Find where the given text appears and provide that cell's center as [X, Y] coordinate. 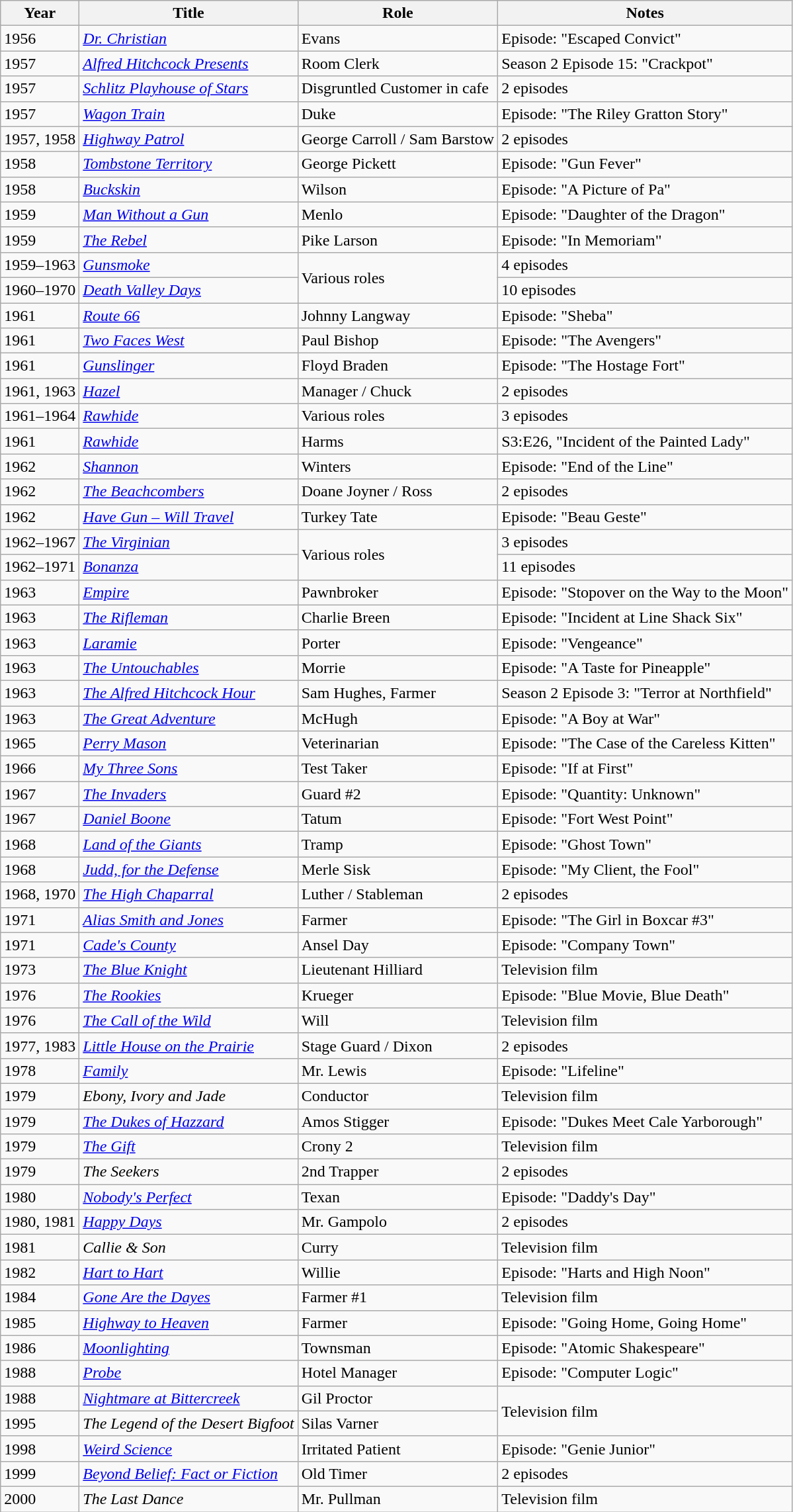
Episode: "The Hostage Fort" [646, 366]
4 episodes [646, 265]
Merle Sisk [398, 869]
Stage Guard / Dixon [398, 1045]
Nobody's Perfect [188, 1197]
1977, 1983 [40, 1045]
Episode: "Lifeline" [646, 1071]
Highway Patrol [188, 139]
Farmer #1 [398, 1298]
Disgruntled Customer in cafe [398, 89]
1962–1967 [40, 542]
1968, 1970 [40, 895]
Daniel Boone [188, 819]
Pike Larson [398, 240]
Texan [398, 1197]
Room Clerk [398, 64]
1966 [40, 769]
The Untouchables [188, 668]
Route 66 [188, 316]
2000 [40, 1499]
Schlitz Playhouse of Stars [188, 89]
Episode: "The Avengers" [646, 341]
Title [188, 13]
Johnny Langway [398, 316]
Notes [646, 13]
Laramie [188, 643]
1984 [40, 1298]
Weird Science [188, 1448]
Episode: "Daddy's Day" [646, 1197]
Dr. Christian [188, 38]
2nd Trapper [398, 1172]
Alias Smith and Jones [188, 920]
Episode: "My Client, the Fool" [646, 869]
Will [398, 1020]
Probe [188, 1373]
Alfred Hitchcock Presents [188, 64]
Curry [398, 1247]
1959–1963 [40, 265]
Hotel Manager [398, 1373]
1998 [40, 1448]
Lieutenant Hilliard [398, 970]
Menlo [398, 214]
Gone Are the Dayes [188, 1298]
Wilson [398, 189]
Mr. Lewis [398, 1071]
1957, 1958 [40, 139]
The Rifleman [188, 617]
Luther / Stableman [398, 895]
Episode: "If at First" [646, 769]
Year [40, 13]
Episode: "Dukes Meet Cale Yarborough" [646, 1122]
Hazel [188, 391]
Episode: "The Riley Gratton Story" [646, 114]
The Rookies [188, 995]
1960–1970 [40, 290]
Ebony, Ivory and Jade [188, 1096]
Crony 2 [398, 1147]
Doane Joyner / Ross [398, 492]
Episode: "Computer Logic" [646, 1373]
The Seekers [188, 1172]
Tramp [398, 844]
Hart to Hart [188, 1272]
1985 [40, 1323]
My Three Sons [188, 769]
Gil Proctor [398, 1398]
The Beachcombers [188, 492]
Episode: "Genie Junior" [646, 1448]
Gunsmoke [188, 265]
Episode: "A Picture of Pa" [646, 189]
The High Chaparral [188, 895]
Sam Hughes, Farmer [398, 693]
Paul Bishop [398, 341]
Episode: "Atomic Shakespeare" [646, 1348]
Episode: "Company Town" [646, 945]
Tombstone Territory [188, 164]
Willie [398, 1272]
Krueger [398, 995]
Bonanza [188, 567]
Episode: "Daughter of the Dragon" [646, 214]
1962–1971 [40, 567]
Episode: "Vengeance" [646, 643]
The Virginian [188, 542]
S3:E26, "Incident of the Painted Lady" [646, 441]
Episode: "Harts and High Noon" [646, 1272]
Episode: "End of the Line" [646, 467]
1973 [40, 970]
Highway to Heaven [188, 1323]
Death Valley Days [188, 290]
Man Without a Gun [188, 214]
1978 [40, 1071]
Buckskin [188, 189]
Episode: "A Boy at War" [646, 718]
Mr. Pullman [398, 1499]
Charlie Breen [398, 617]
Tatum [398, 819]
Harms [398, 441]
The Last Dance [188, 1499]
Episode: "Going Home, Going Home" [646, 1323]
Episode: "In Memoriam" [646, 240]
Moonlighting [188, 1348]
Season 2 Episode 3: "Terror at Northfield" [646, 693]
Silas Varner [398, 1423]
Wagon Train [188, 114]
Amos Stigger [398, 1122]
1980 [40, 1197]
The Gift [188, 1147]
Episode: "Incident at Line Shack Six" [646, 617]
Have Gun – Will Travel [188, 517]
Ansel Day [398, 945]
McHugh [398, 718]
Episode: "Fort West Point" [646, 819]
Happy Days [188, 1222]
Townsman [398, 1348]
Season 2 Episode 15: "Crackpot" [646, 64]
Episode: "Beau Geste" [646, 517]
Beyond Belief: Fact or Fiction [188, 1474]
Cade's County [188, 945]
Little House on the Prairie [188, 1045]
1961–1964 [40, 416]
George Pickett [398, 164]
The Rebel [188, 240]
1965 [40, 744]
1956 [40, 38]
Empire [188, 592]
Role [398, 13]
Test Taker [398, 769]
Evans [398, 38]
Family [188, 1071]
The Alfred Hitchcock Hour [188, 693]
Morrie [398, 668]
The Legend of the Desert Bigfoot [188, 1423]
11 episodes [646, 567]
George Carroll / Sam Barstow [398, 139]
Episode: "Sheba" [646, 316]
Guard #2 [398, 794]
Pawnbroker [398, 592]
Callie & Son [188, 1247]
Nightmare at Bittercreek [188, 1398]
Veterinarian [398, 744]
1980, 1981 [40, 1222]
1981 [40, 1247]
Episode: "Escaped Convict" [646, 38]
Episode: "Gun Fever" [646, 164]
Old Timer [398, 1474]
Turkey Tate [398, 517]
The Great Adventure [188, 718]
Episode: "A Taste for Pineapple" [646, 668]
Floyd Braden [398, 366]
Judd, for the Defense [188, 869]
Manager / Chuck [398, 391]
Episode: "The Case of the Careless Kitten" [646, 744]
1961, 1963 [40, 391]
Conductor [398, 1096]
1999 [40, 1474]
Irritated Patient [398, 1448]
Porter [398, 643]
1982 [40, 1272]
Episode: "Quantity: Unknown" [646, 794]
Duke [398, 114]
Episode: "Ghost Town" [646, 844]
Episode: "The Girl in Boxcar #3" [646, 920]
Two Faces West [188, 341]
1986 [40, 1348]
10 episodes [646, 290]
Shannon [188, 467]
The Invaders [188, 794]
Mr. Gampolo [398, 1222]
Winters [398, 467]
1995 [40, 1423]
Land of the Giants [188, 844]
Perry Mason [188, 744]
Gunslinger [188, 366]
The Dukes of Hazzard [188, 1122]
Episode: "Blue Movie, Blue Death" [646, 995]
The Call of the Wild [188, 1020]
The Blue Knight [188, 970]
Episode: "Stopover on the Way to the Moon" [646, 592]
